Extract the [X, Y] coordinate from the center of the cell holding the provided text.  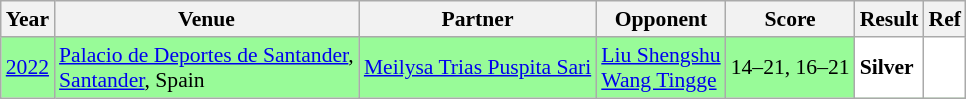
Opponent [660, 19]
Liu Shengshu Wang Tingge [660, 68]
Result [890, 19]
14–21, 16–21 [790, 68]
Ref [944, 19]
Silver [890, 68]
Partner [478, 19]
Venue [206, 19]
2022 [28, 68]
Year [28, 19]
Meilysa Trias Puspita Sari [478, 68]
Palacio de Deportes de Santander,Santander, Spain [206, 68]
Score [790, 19]
